Determine the [x, y] coordinate at the center of the cell enclosing the given text.  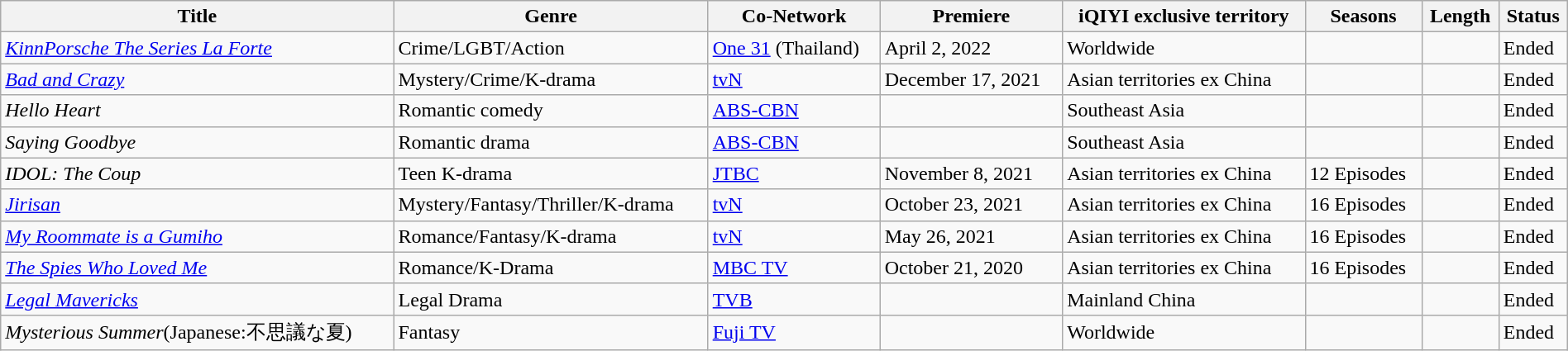
Romantic comedy [551, 111]
Genre [551, 17]
October 21, 2020 [971, 268]
IDOL: The Coup [197, 173]
April 2, 2022 [971, 48]
Mysterious Summer(Japanese:不思議な夏) [197, 332]
12 Episodes [1363, 173]
One 31 (Thailand) [794, 48]
Mystery/Crime/K-drama [551, 79]
October 23, 2021 [971, 205]
Mainland China [1184, 299]
TVB [794, 299]
Fuji TV [794, 332]
Crime/LGBT/Action [551, 48]
Romance/K-Drama [551, 268]
Length [1460, 17]
Legal Mavericks [197, 299]
The Spies Who Loved Me [197, 268]
My Roommate is a Gumiho [197, 236]
Title [197, 17]
Status [1533, 17]
Romance/Fantasy/K-drama [551, 236]
MBC TV [794, 268]
Bad and Crazy [197, 79]
May 26, 2021 [971, 236]
iQIYI exclusive territory [1184, 17]
Premiere [971, 17]
Co-Network [794, 17]
Seasons [1363, 17]
Jirisan [197, 205]
Fantasy [551, 332]
November 8, 2021 [971, 173]
Mystery/Fantasy/Thriller/K-drama [551, 205]
JTBC [794, 173]
Legal Drama [551, 299]
December 17, 2021 [971, 79]
KinnPorsche The Series La Forte [197, 48]
Romantic drama [551, 142]
Teen K-drama [551, 173]
Saying Goodbye [197, 142]
Hello Heart [197, 111]
